Detect which cell encompasses the target text, then output its [x, y] center coordinate. 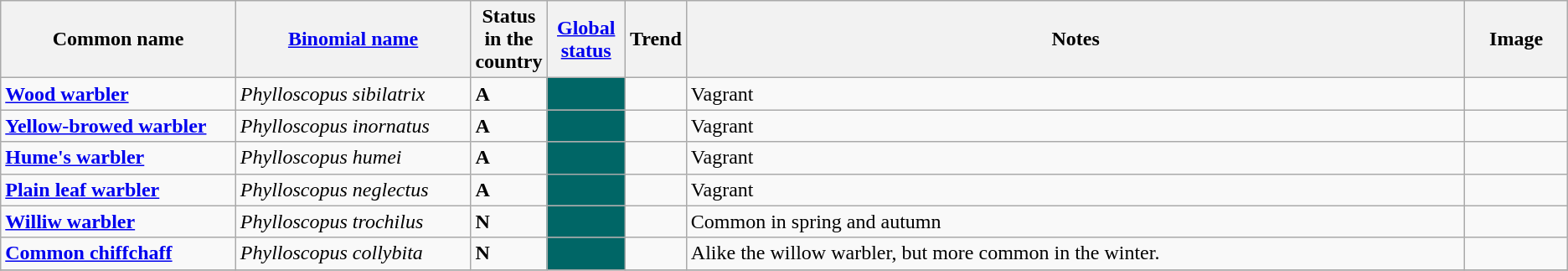
Alike the willow warbler, but more common in the winter. [1075, 253]
Phylloscopus inornatus [353, 126]
Phylloscopus sibilatrix [353, 94]
Common name [119, 39]
Phylloscopus trochilus [353, 221]
Phylloscopus humei [353, 158]
Binomial name [353, 39]
Phylloscopus neglectus [353, 190]
Trend [655, 39]
Global status [586, 39]
Image [1516, 39]
Phylloscopus collybita [353, 253]
Common chiffchaff [119, 253]
Yellow-browed warbler [119, 126]
Status in the country [509, 39]
Williw warbler [119, 221]
Notes [1075, 39]
Common in spring and autumn [1075, 221]
Wood warbler [119, 94]
Hume's warbler [119, 158]
Plain leaf warbler [119, 190]
